Provide the [x, y] coordinate of the cell's center where the given text is located.  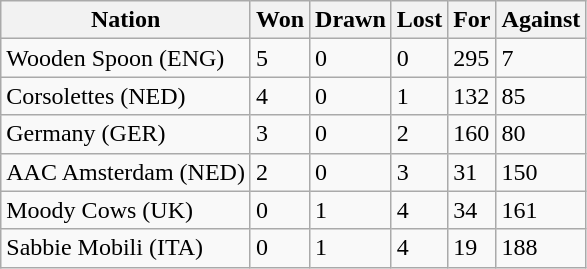
Against [541, 20]
161 [541, 210]
Nation [126, 20]
160 [472, 134]
295 [472, 58]
Moody Cows (UK) [126, 210]
Wooden Spoon (ENG) [126, 58]
132 [472, 96]
34 [472, 210]
7 [541, 58]
31 [472, 172]
AAC Amsterdam (NED) [126, 172]
Germany (GER) [126, 134]
85 [541, 96]
188 [541, 248]
Corsolettes (NED) [126, 96]
5 [280, 58]
Won [280, 20]
150 [541, 172]
80 [541, 134]
Lost [419, 20]
For [472, 20]
Sabbie Mobili (ITA) [126, 248]
Drawn [351, 20]
19 [472, 248]
